Search for the cell housing the specified text and yield its (x, y) center coordinate. 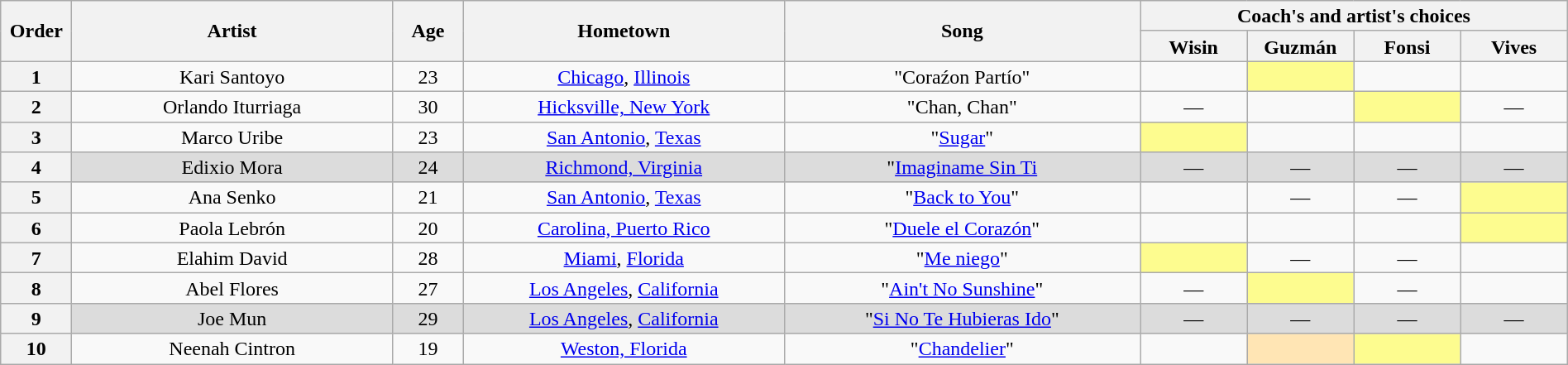
Richmond, Virginia (624, 167)
Coach's and artist's choices (1355, 17)
"Imaginame Sin Ti (963, 167)
Guzmán (1300, 46)
Wisin (1194, 46)
Paola Lebrón (232, 228)
Artist (232, 31)
28 (428, 258)
Elahim David (232, 258)
30 (428, 106)
"Ain't No Sunshine" (963, 288)
Chicago, Illinois (624, 76)
2 (36, 106)
Age (428, 31)
9 (36, 318)
Weston, Florida (624, 349)
"Duele el Corazón" (963, 228)
"Sugar" (963, 137)
Ana Senko (232, 197)
"Back to You" (963, 197)
6 (36, 228)
Miami, Florida (624, 258)
Carolina, Puerto Rico (624, 228)
Edixio Mora (232, 167)
Abel Flores (232, 288)
27 (428, 288)
"Si No Te Hubieras Ido" (963, 318)
20 (428, 228)
3 (36, 137)
Marco Uribe (232, 137)
Kari Santoyo (232, 76)
5 (36, 197)
Neenah Cintron (232, 349)
1 (36, 76)
10 (36, 349)
24 (428, 167)
Vives (1513, 46)
Order (36, 31)
Hicksville, New York (624, 106)
"Me niego" (963, 258)
4 (36, 167)
Song (963, 31)
Joe Mun (232, 318)
Hometown (624, 31)
"Chan, Chan" (963, 106)
8 (36, 288)
Orlando Iturriaga (232, 106)
"Chandelier" (963, 349)
Fonsi (1408, 46)
7 (36, 258)
21 (428, 197)
29 (428, 318)
19 (428, 349)
"Coraźon Partío" (963, 76)
